Detect which cell encompasses the target text, then output its (x, y) center coordinate. 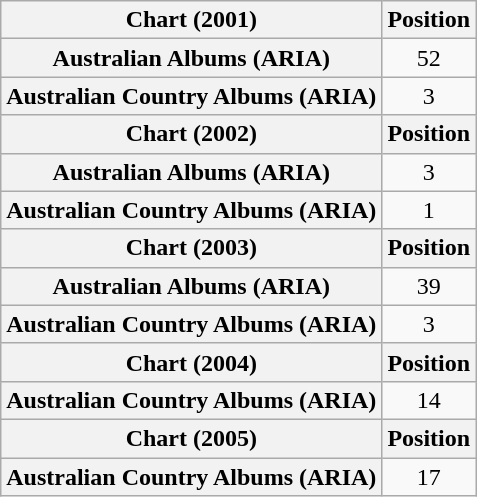
Chart (2003) (192, 248)
17 (429, 477)
Chart (2004) (192, 362)
Chart (2001) (192, 20)
Chart (2002) (192, 134)
Chart (2005) (192, 438)
14 (429, 400)
39 (429, 286)
1 (429, 210)
52 (429, 58)
